Extract the [X, Y] coordinate from the center of the cell holding the provided text.  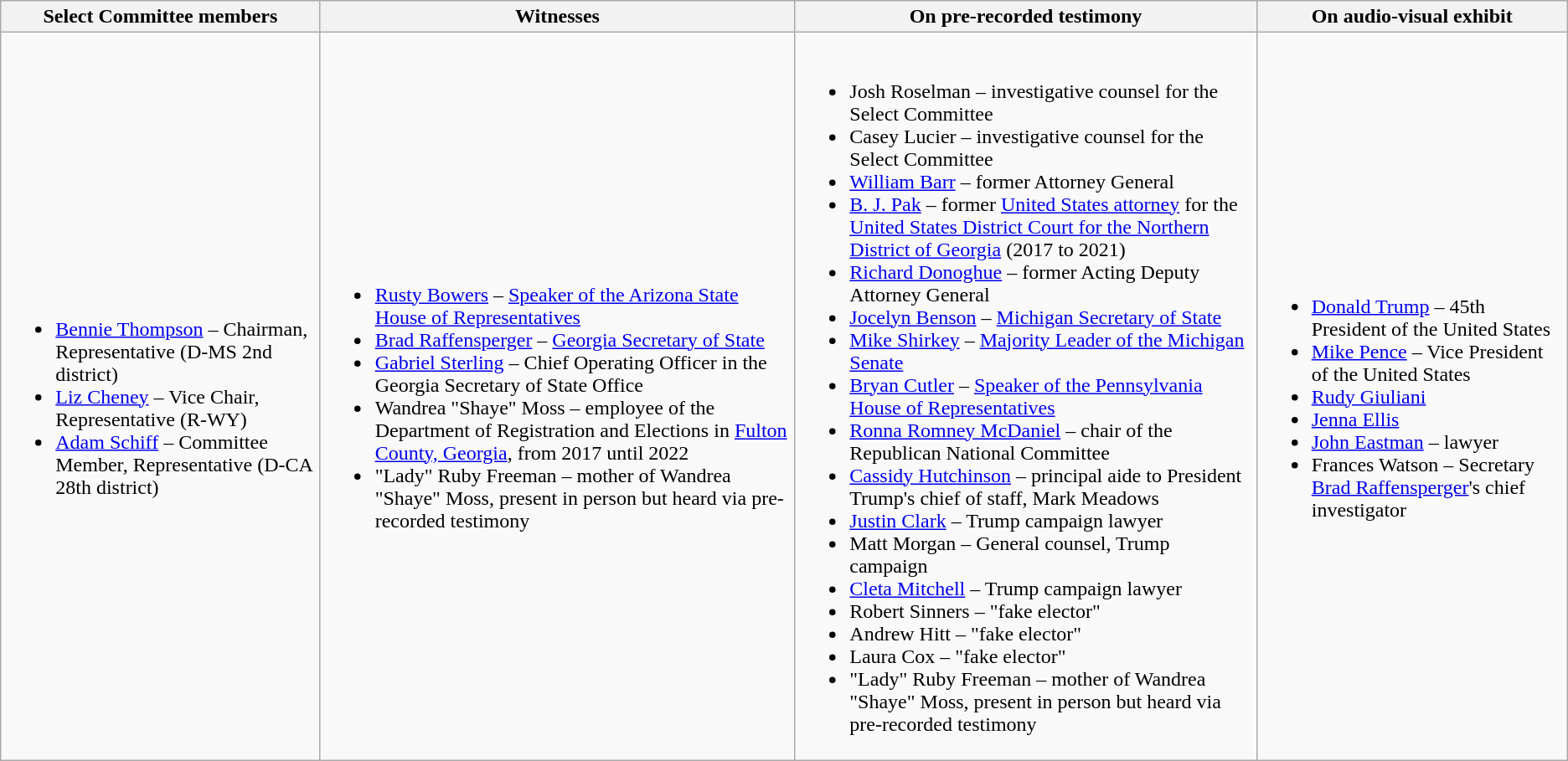
Select Committee members [161, 17]
On audio-visual exhibit [1412, 17]
Witnesses [558, 17]
On pre-recorded testimony [1025, 17]
